Scan for the cell matching the given text and deliver its (X, Y) coordinate at center. 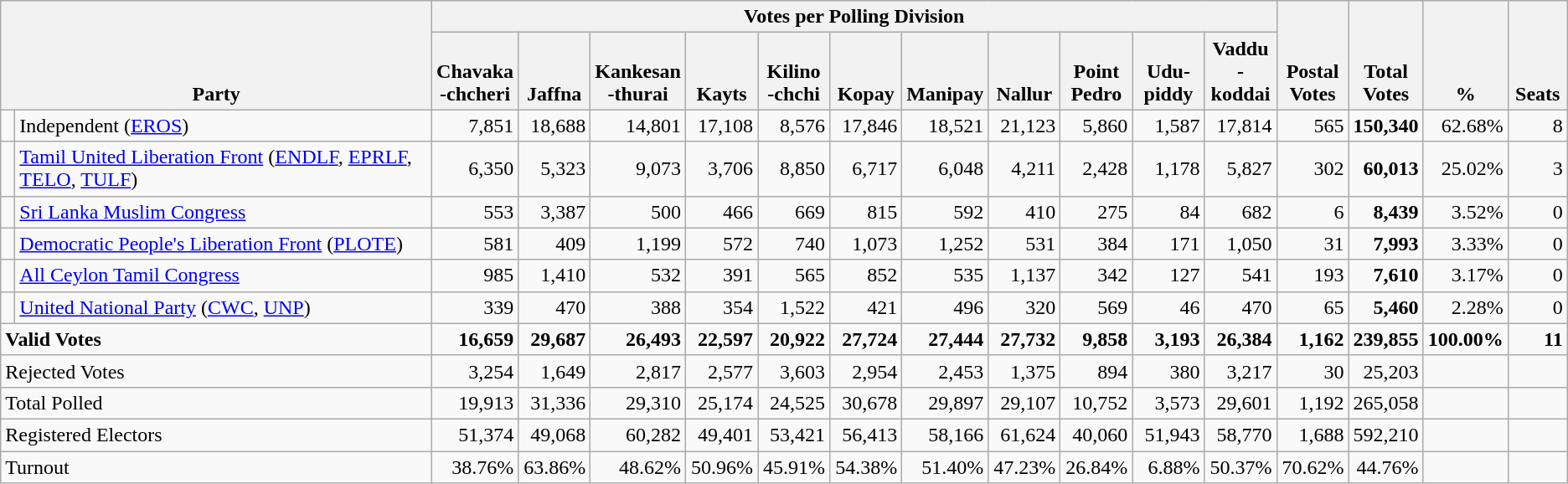
51,943 (1168, 435)
10,752 (1096, 403)
1,137 (1024, 275)
Sri Lanka Muslim Congress (224, 212)
38.76% (476, 466)
532 (638, 275)
5,860 (1096, 126)
Turnout (216, 466)
127 (1168, 275)
171 (1168, 244)
4,211 (1024, 169)
3,387 (554, 212)
669 (794, 212)
PostalVotes (1313, 55)
26,384 (1240, 339)
3,254 (476, 371)
17,108 (721, 126)
7,610 (1385, 275)
21,123 (1024, 126)
6,048 (945, 169)
16,659 (476, 339)
Valid Votes (216, 339)
Democratic People's Liberation Front (PLOTE) (224, 244)
1,688 (1313, 435)
70.62% (1313, 466)
46 (1168, 307)
22,597 (721, 339)
58,166 (945, 435)
380 (1168, 371)
Kilino-chchi (794, 71)
541 (1240, 275)
1,522 (794, 307)
19,913 (476, 403)
48.62% (638, 466)
50.37% (1240, 466)
Total Polled (216, 403)
31,336 (554, 403)
302 (1313, 169)
11 (1538, 339)
% (1466, 55)
1,252 (945, 244)
25,174 (721, 403)
3.52% (1466, 212)
852 (866, 275)
8,576 (794, 126)
1,199 (638, 244)
60,013 (1385, 169)
18,688 (554, 126)
1,410 (554, 275)
384 (1096, 244)
Vaddu-koddai (1240, 71)
Jaffna (554, 71)
8,439 (1385, 212)
Rejected Votes (216, 371)
1,375 (1024, 371)
Kankesan-thurai (638, 71)
1,178 (1168, 169)
391 (721, 275)
9,858 (1096, 339)
409 (554, 244)
Chavaka-chcheri (476, 71)
58,770 (1240, 435)
30 (1313, 371)
27,444 (945, 339)
100.00% (1466, 339)
239,855 (1385, 339)
265,058 (1385, 403)
49,401 (721, 435)
17,846 (866, 126)
410 (1024, 212)
3.17% (1466, 275)
Registered Electors (216, 435)
61,624 (1024, 435)
354 (721, 307)
30,678 (866, 403)
572 (721, 244)
5,827 (1240, 169)
1,587 (1168, 126)
27,732 (1024, 339)
Tamil United Liberation Front (ENDLF, EPRLF, TELO, TULF) (224, 169)
3,603 (794, 371)
1,050 (1240, 244)
3 (1538, 169)
2,577 (721, 371)
421 (866, 307)
5,323 (554, 169)
84 (1168, 212)
Total Votes (1385, 55)
569 (1096, 307)
29,601 (1240, 403)
Manipay (945, 71)
Kopay (866, 71)
26,493 (638, 339)
6,350 (476, 169)
2,428 (1096, 169)
815 (866, 212)
3,706 (721, 169)
PointPedro (1096, 71)
2.28% (1466, 307)
150,340 (1385, 126)
581 (476, 244)
3,193 (1168, 339)
29,687 (554, 339)
6 (1313, 212)
3,217 (1240, 371)
2,817 (638, 371)
2,453 (945, 371)
535 (945, 275)
500 (638, 212)
592,210 (1385, 435)
47.23% (1024, 466)
320 (1024, 307)
466 (721, 212)
62.68% (1466, 126)
Udu-piddy (1168, 71)
29,107 (1024, 403)
54.38% (866, 466)
3,573 (1168, 403)
496 (945, 307)
7,851 (476, 126)
60,282 (638, 435)
1,649 (554, 371)
682 (1240, 212)
985 (476, 275)
45.91% (794, 466)
Nallur (1024, 71)
26.84% (1096, 466)
63.86% (554, 466)
25,203 (1385, 371)
56,413 (866, 435)
49,068 (554, 435)
7,993 (1385, 244)
339 (476, 307)
3.33% (1466, 244)
44.76% (1385, 466)
All Ceylon Tamil Congress (224, 275)
193 (1313, 275)
51.40% (945, 466)
894 (1096, 371)
1,162 (1313, 339)
31 (1313, 244)
2,954 (866, 371)
553 (476, 212)
29,897 (945, 403)
275 (1096, 212)
Party (216, 55)
6,717 (866, 169)
Kayts (721, 71)
17,814 (1240, 126)
1,192 (1313, 403)
25.02% (1466, 169)
51,374 (476, 435)
24,525 (794, 403)
18,521 (945, 126)
531 (1024, 244)
Independent (EROS) (224, 126)
14,801 (638, 126)
65 (1313, 307)
53,421 (794, 435)
8 (1538, 126)
388 (638, 307)
5,460 (1385, 307)
Seats (1538, 55)
40,060 (1096, 435)
United National Party (CWC, UNP) (224, 307)
740 (794, 244)
8,850 (794, 169)
50.96% (721, 466)
20,922 (794, 339)
29,310 (638, 403)
Votes per Polling Division (854, 17)
1,073 (866, 244)
27,724 (866, 339)
6.88% (1168, 466)
9,073 (638, 169)
342 (1096, 275)
592 (945, 212)
